Search for the cell housing the specified text and yield its [X, Y] center coordinate. 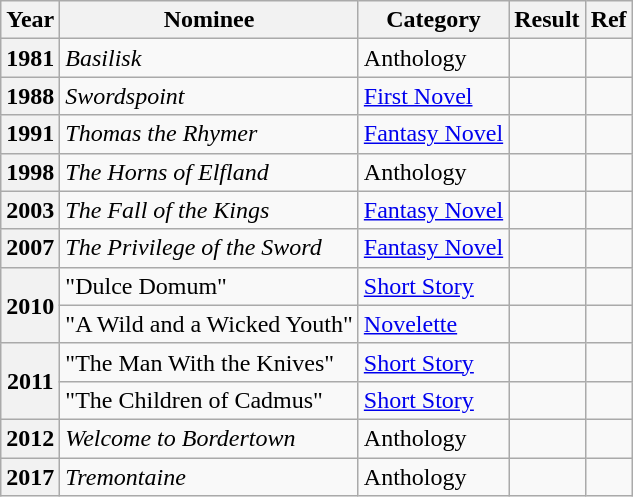
Tremontaine [209, 477]
2010 [30, 305]
"A Wild and a Wicked Youth" [209, 324]
1988 [30, 96]
2011 [30, 381]
Nominee [209, 20]
Category [433, 20]
Result [547, 20]
"Dulce Domum" [209, 286]
2012 [30, 438]
2017 [30, 477]
First Novel [433, 96]
2007 [30, 248]
The Fall of the Kings [209, 210]
Basilisk [209, 58]
1998 [30, 172]
"The Man With the Knives" [209, 362]
1991 [30, 134]
"The Children of Cadmus" [209, 400]
Novelette [433, 324]
Ref [608, 20]
Year [30, 20]
The Privilege of the Sword [209, 248]
2003 [30, 210]
1981 [30, 58]
Welcome to Bordertown [209, 438]
Swordspoint [209, 96]
The Horns of Elfland [209, 172]
Thomas the Rhymer [209, 134]
